Search for the cell housing the specified text and yield its (x, y) center coordinate. 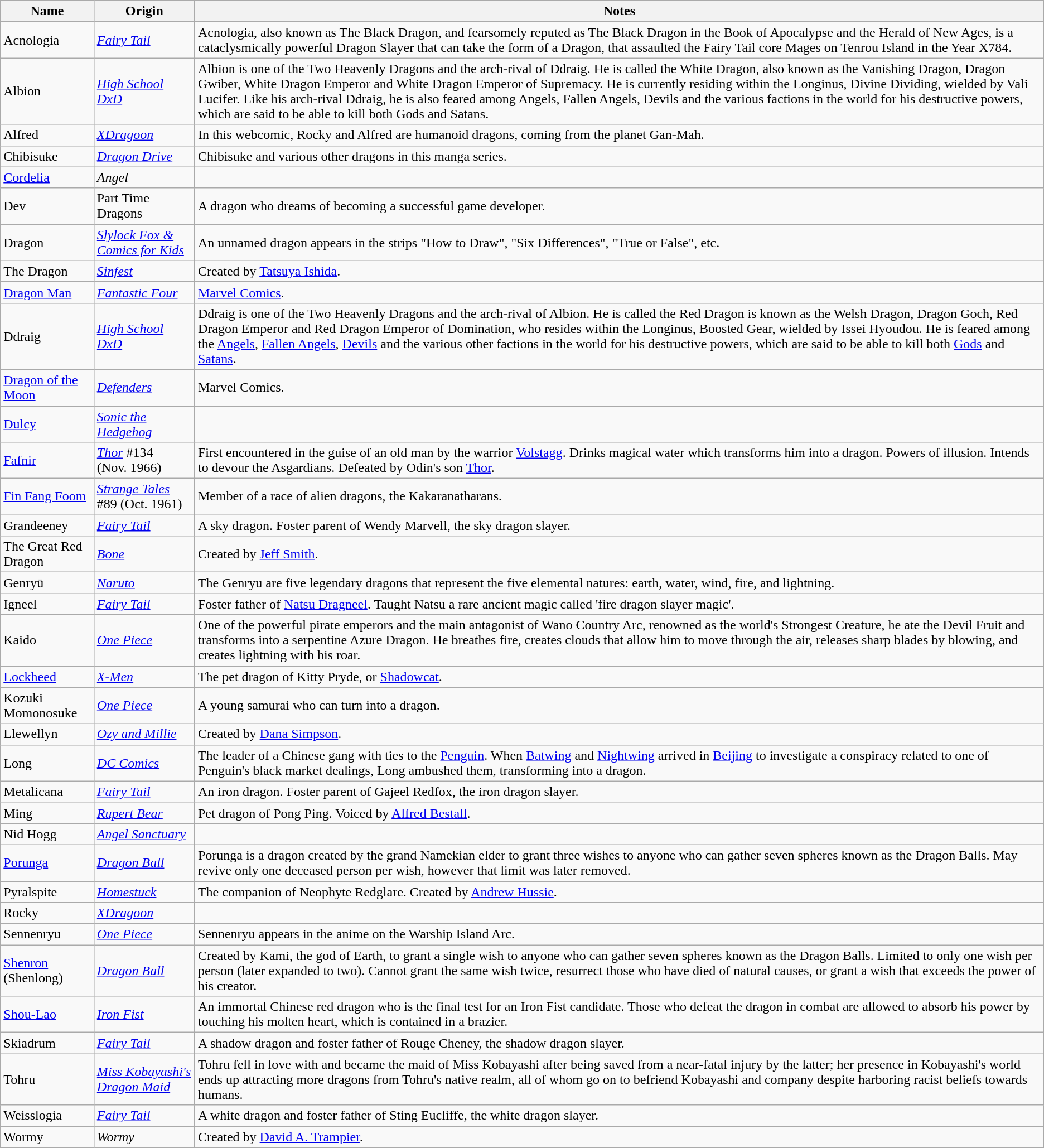
Rocky (47, 913)
Homestuck (144, 892)
Ozy and Millie (144, 734)
Slylock Fox & Comics for Kids (144, 242)
The companion of Neophyte Redglare. Created by Andrew Hussie. (619, 892)
The pet dragon of Kitty Pryde, or Shadowcat. (619, 677)
In this webcomic, Rocky and Alfred are humanoid dragons, coming from the planet Gan-Mah. (619, 135)
Rupert Bear (144, 813)
An iron dragon. Foster parent of Gajeel Redfox, the iron dragon slayer. (619, 792)
Angel (144, 177)
Fafnir (47, 461)
Chibisuke (47, 156)
Miss Kobayashi's Dragon Maid (144, 1079)
Cordelia (47, 177)
Llewellyn (47, 734)
Created by David A. Trampier. (619, 1137)
Part Time Dragons (144, 206)
Ming (47, 813)
Pet dragon of Pong Ping. Voiced by Alfred Bestall. (619, 813)
Defenders (144, 387)
Dragon of the Moon (47, 387)
A shadow dragon and foster father of Rouge Cheney, the shadow dragon slayer. (619, 1043)
Foster father of Natsu Dragneel. Taught Natsu a rare ancient magic called 'fire dragon slayer magic'. (619, 604)
Weisslogia (47, 1116)
Igneel (47, 604)
Dulcy (47, 424)
Created by Tatsuya Ishida. (619, 271)
Dragon (47, 242)
Dragon Man (47, 292)
Genryū (47, 583)
A sky dragon. Foster parent of Wendy Marvell, the sky dragon slayer. (619, 525)
Fin Fang Foom (47, 496)
Origin (144, 11)
Metalicana (47, 792)
DC Comics (144, 763)
Dev (47, 206)
Kozuki Momonosuke (47, 705)
Kaido (47, 640)
Fantastic Four (144, 292)
Ddraig (47, 336)
Skiadrum (47, 1043)
Created by Jeff Smith. (619, 554)
Notes (619, 11)
Porunga (47, 862)
An unnamed dragon appears in the strips "How to Draw", "Six Differences", "True or False", etc. (619, 242)
A young samurai who can turn into a dragon. (619, 705)
Naruto (144, 583)
Pyralspite (47, 892)
Iron Fist (144, 1014)
The Genryu are five legendary dragons that represent the five elemental natures: earth, water, wind, fire, and lightning. (619, 583)
Strange Tales #89 (Oct. 1961) (144, 496)
Dragon Drive (144, 156)
Thor #134(Nov. 1966) (144, 461)
Grandeeney (47, 525)
Tohru (47, 1079)
Lockheed (47, 677)
Long (47, 763)
Shenron (Shenlong) (47, 971)
Chibisuke and various other dragons in this manga series. (619, 156)
Alfred (47, 135)
A white dragon and foster father of Sting Eucliffe, the white dragon slayer. (619, 1116)
Nid Hogg (47, 834)
Sinfest (144, 271)
X-Men (144, 677)
Name (47, 11)
The Great Red Dragon (47, 554)
Created by Dana Simpson. (619, 734)
Acnologia (47, 40)
Member of a race of alien dragons, the Kakaranatharans. (619, 496)
Albion (47, 91)
Angel Sanctuary (144, 834)
Bone (144, 554)
The Dragon (47, 271)
Sonic the Hedgehog (144, 424)
Shou-Lao (47, 1014)
Sennenryu appears in the anime on the Warship Island Arc. (619, 934)
A dragon who dreams of becoming a successful game developer. (619, 206)
Sennenryu (47, 934)
